Pinpoint the cell where the given text exists, returning its [x, y] midpoint coordinate. 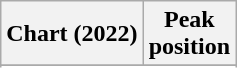
Peakposition [189, 34]
Chart (2022) [72, 34]
